Capture the cell that displays the provided text and extract its (x, y) central coordinate. 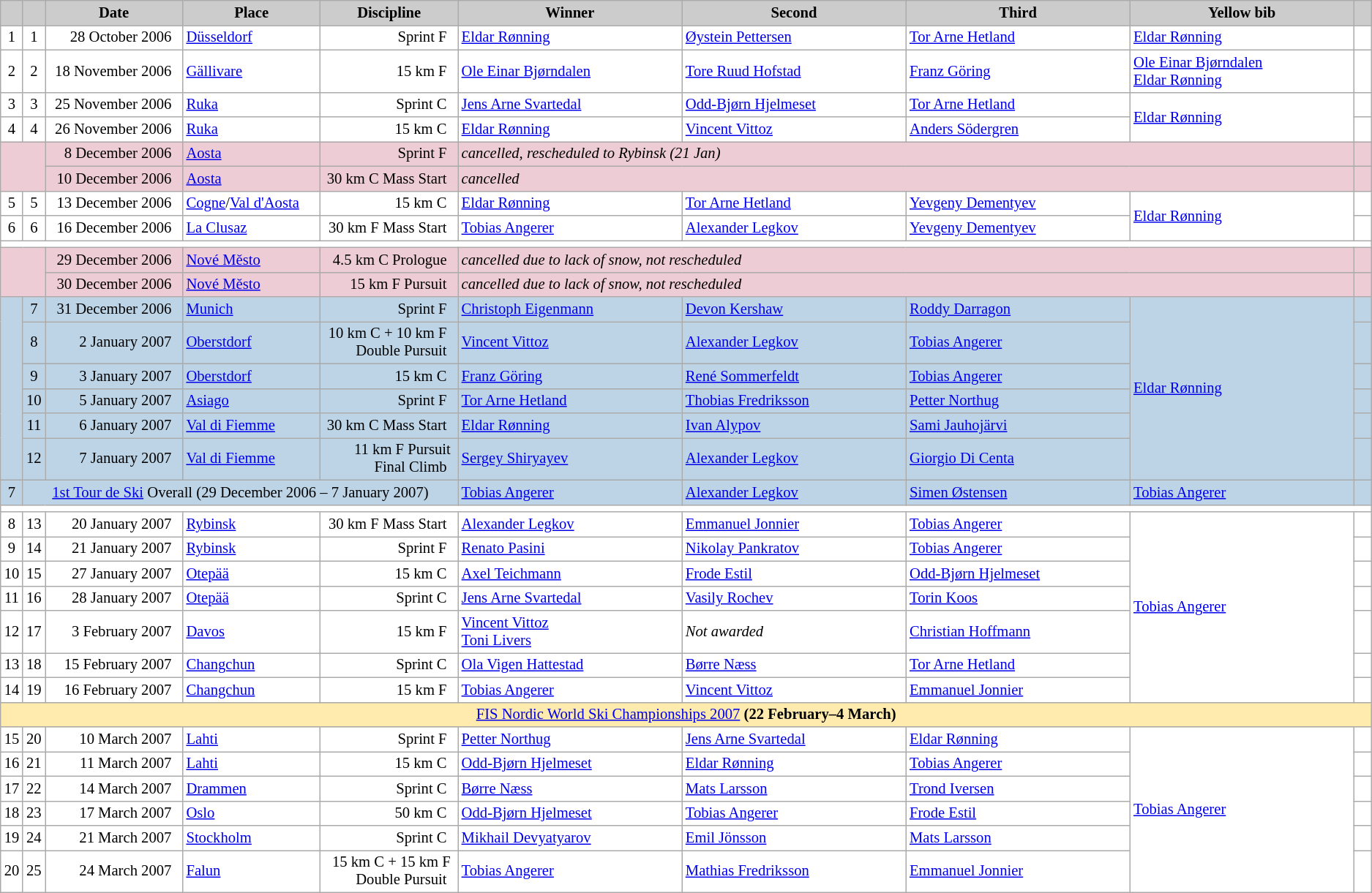
24 (34, 837)
4.5 km C Prologue (389, 260)
Axel Teichmann (570, 573)
René Sommerfeldt (794, 376)
6 January 2007 (114, 425)
50 km C (389, 813)
Roddy Darragon (1018, 309)
Thobias Fredriksson (794, 401)
Tore Ruud Hofstad (794, 71)
Ivan Alypov (794, 425)
Not awarded (794, 631)
25 November 2006 (114, 105)
Anders Södergren (1018, 129)
30 December 2006 (114, 285)
10 March 2007 (114, 739)
28 October 2006 (114, 37)
25 (34, 871)
Devon Kershaw (794, 309)
22 (34, 788)
31 December 2006 (114, 309)
Øystein Pettersen (794, 37)
23 (34, 813)
Giorgio Di Centa (1018, 459)
Date (114, 12)
2 January 2007 (114, 342)
10 km C + 10 km F Double Pursuit (389, 342)
21 March 2007 (114, 837)
Mathias Fredriksson (794, 871)
29 December 2006 (114, 260)
Cogne/Val d'Aosta (252, 203)
11 km F Pursuit Final Climb (389, 459)
5 January 2007 (114, 401)
Christoph Eigenmann (570, 309)
Second (794, 12)
Düsseldorf (252, 37)
7 January 2007 (114, 459)
21 January 2007 (114, 549)
13 December 2006 (114, 203)
15 February 2007 (114, 665)
Place (252, 12)
Discipline (389, 12)
FIS Nordic World Ski Championships 2007 (22 February–4 March) (686, 715)
Vincent Vittoz Toni Livers (570, 631)
Winner (570, 12)
15 km C + 15 km F Double Pursuit (389, 871)
Third (1018, 12)
Yellow bib (1242, 12)
Davos (252, 631)
18 November 2006 (114, 71)
cancelled (906, 178)
Vasily Rochev (794, 598)
Sergey Shiryayev (570, 459)
16 February 2007 (114, 690)
3 January 2007 (114, 376)
24 March 2007 (114, 871)
Ola Vigen Hattestad (570, 665)
21 (34, 764)
20 January 2007 (114, 524)
Emil Jönsson (794, 837)
10 December 2006 (114, 178)
11 March 2007 (114, 764)
Trond Iversen (1018, 788)
16 December 2006 (114, 227)
Christian Hoffmann (1018, 631)
3 February 2007 (114, 631)
15 km F Pursuit (389, 285)
Torin Koos (1018, 598)
Drammen (252, 788)
14 March 2007 (114, 788)
Munich (252, 309)
Nikolay Pankratov (794, 549)
Asiago (252, 401)
Simen Østensen (1018, 492)
Falun (252, 871)
Ole Einar Bjørndalen Eldar Rønning (1242, 71)
Gällivare (252, 71)
27 January 2007 (114, 573)
cancelled, rescheduled to Rybinsk (21 Jan) (906, 154)
Stockholm (252, 837)
1st Tour de Ski Overall (29 December 2006 – 7 January 2007) (240, 492)
Mikhail Devyatyarov (570, 837)
Ole Einar Bjørndalen (570, 71)
28 January 2007 (114, 598)
La Clusaz (252, 227)
17 March 2007 (114, 813)
26 November 2006 (114, 129)
Renato Pasini (570, 549)
Sami Jauhojärvi (1018, 425)
Oslo (252, 813)
8 December 2006 (114, 154)
